Detect which cell encompasses the target text, then output its (X, Y) center coordinate. 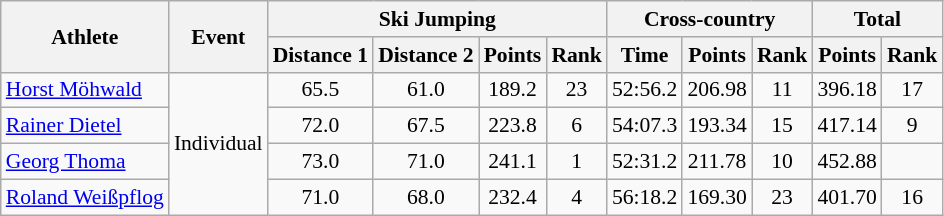
56:18.2 (644, 197)
417.14 (846, 126)
65.5 (320, 90)
16 (912, 197)
10 (782, 162)
6 (576, 126)
193.34 (716, 126)
241.1 (513, 162)
9 (912, 126)
Ski Jumping (438, 19)
Distance 2 (426, 55)
169.30 (716, 197)
Roland Weißpflog (85, 197)
Individual (218, 143)
232.4 (513, 197)
52:56.2 (644, 90)
223.8 (513, 126)
54:07.3 (644, 126)
52:31.2 (644, 162)
Time (644, 55)
4 (576, 197)
452.88 (846, 162)
206.98 (716, 90)
189.2 (513, 90)
1 (576, 162)
396.18 (846, 90)
Rainer Dietel (85, 126)
Event (218, 36)
401.70 (846, 197)
68.0 (426, 197)
211.78 (716, 162)
61.0 (426, 90)
Georg Thoma (85, 162)
72.0 (320, 126)
11 (782, 90)
15 (782, 126)
Horst Möhwald (85, 90)
Athlete (85, 36)
67.5 (426, 126)
Cross-country (710, 19)
73.0 (320, 162)
Distance 1 (320, 55)
17 (912, 90)
Total (877, 19)
